Scan for the cell matching the given text and deliver its (X, Y) coordinate at center. 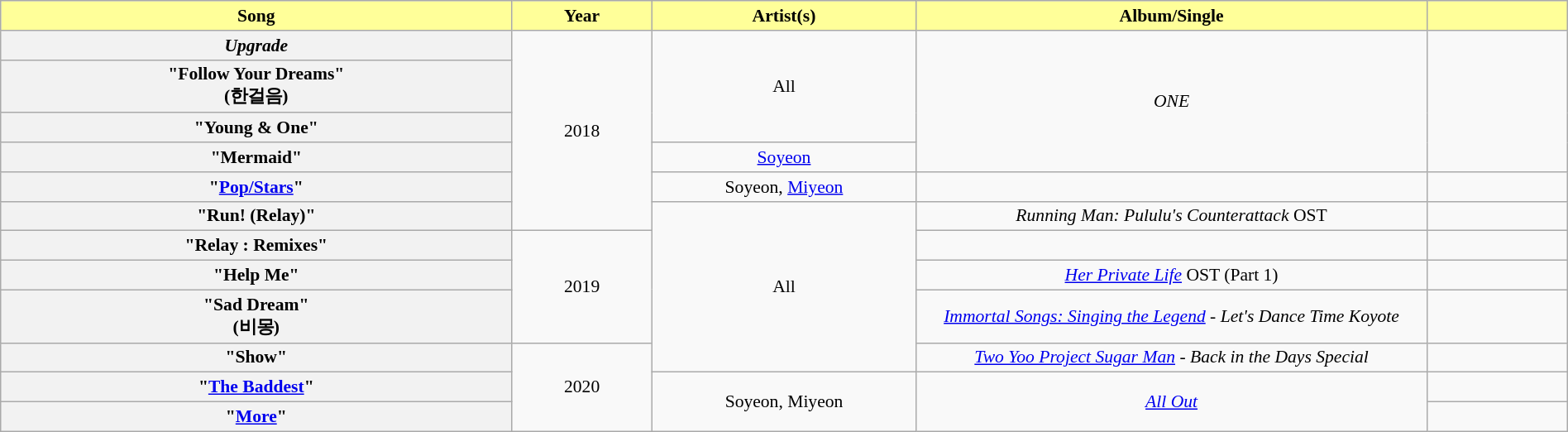
"Help Me" (256, 275)
"Run! (Relay)" (256, 216)
Immortal Songs: Singing the Legend - Let's Dance Time Koyote (1172, 316)
ONE (1172, 101)
Two Yoo Project Sugar Man - Back in the Days Special (1172, 358)
All Out (1172, 402)
"Relay : Remixes" (256, 246)
Upgrade (256, 45)
"Young & One" (256, 127)
"Sad Dream" (비몽) (256, 316)
Artist(s) (784, 16)
2020 (582, 387)
"The Baddest" (256, 387)
2018 (582, 130)
2019 (582, 286)
"More" (256, 416)
Soyeon (784, 157)
"Pop/Stars" (256, 186)
Album/Single (1172, 16)
"Show" (256, 358)
"Follow Your Dreams" (한걸음) (256, 86)
Running Man: Pululu's Counterattack OST (1172, 216)
Song (256, 16)
Year (582, 16)
"Mermaid" (256, 157)
Her Private Life OST (Part 1) (1172, 275)
